Search for the cell housing the specified text and yield its [X, Y] center coordinate. 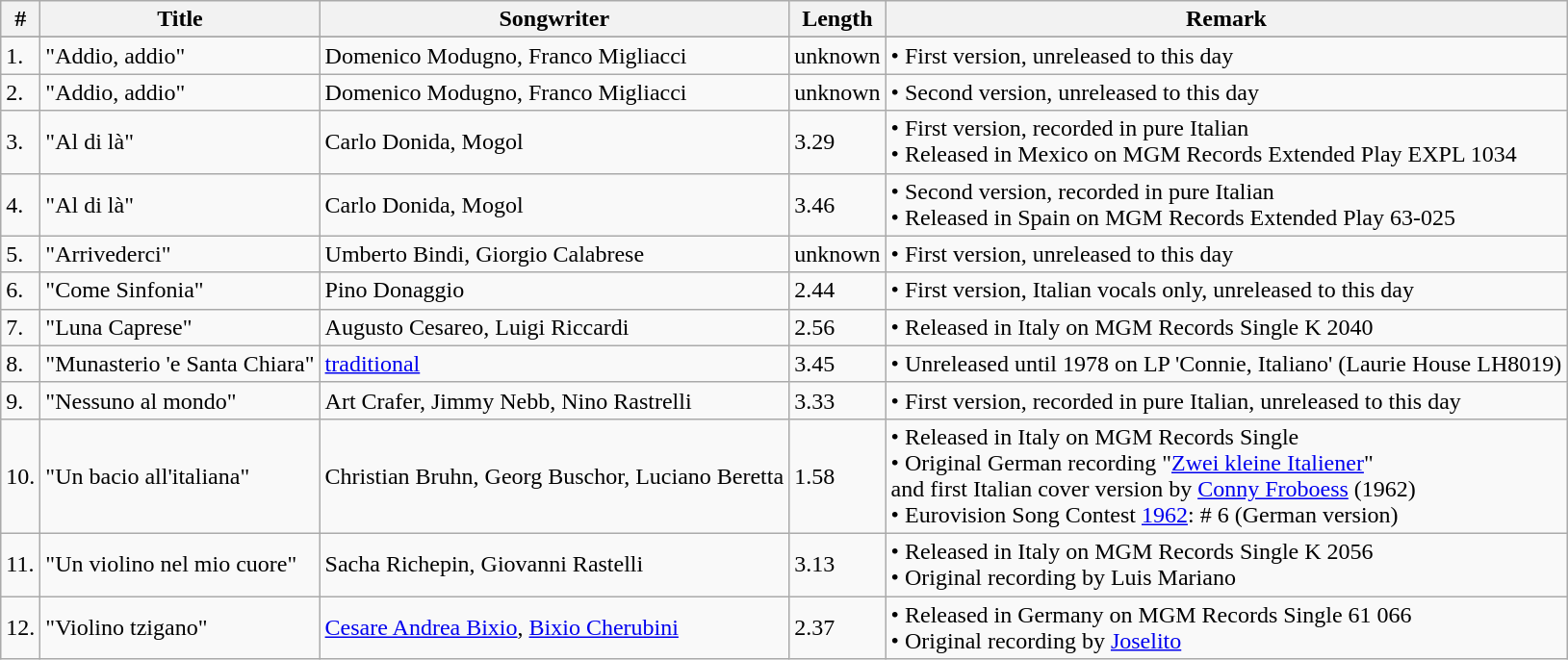
3.46 [837, 204]
"Come Sinfonia" [180, 291]
"Munasterio 'e Santa Chiara" [180, 364]
8. [21, 364]
2.44 [837, 291]
1. [21, 56]
3.13 [837, 564]
Pino Donaggio [554, 291]
Title [180, 19]
Sacha Richepin, Giovanni Rastelli [554, 564]
Augusto Cesareo, Luigi Riccardi [554, 327]
• Unreleased until 1978 on LP 'Connie, Italiano' (Laurie House LH8019) [1226, 364]
2.37 [837, 627]
4. [21, 204]
3.45 [837, 364]
11. [21, 564]
Art Crafer, Jimmy Nebb, Nino Rastrelli [554, 400]
Songwriter [554, 19]
3.29 [837, 142]
# [21, 19]
• Second version, unreleased to this day [1226, 92]
1.58 [837, 475]
"Violino tzigano" [180, 627]
"Un violino nel mio cuore" [180, 564]
9. [21, 400]
3. [21, 142]
10. [21, 475]
• First version, recorded in pure Italian• Released in Mexico on MGM Records Extended Play EXPL 1034 [1226, 142]
• Released in Italy on MGM Records Single K 2040 [1226, 327]
• First version, recorded in pure Italian, unreleased to this day [1226, 400]
traditional [554, 364]
"Luna Caprese" [180, 327]
6. [21, 291]
• First version, Italian vocals only, unreleased to this day [1226, 291]
Christian Bruhn, Georg Buschor, Luciano Beretta [554, 475]
• Second version, recorded in pure Italian• Released in Spain on MGM Records Extended Play 63-025 [1226, 204]
7. [21, 327]
• Released in Italy on MGM Records Single K 2056• Original recording by Luis Mariano [1226, 564]
2.56 [837, 327]
Cesare Andrea Bixio, Bixio Cherubini [554, 627]
Remark [1226, 19]
Umberto Bindi, Giorgio Calabrese [554, 254]
12. [21, 627]
"Un bacio all'italiana" [180, 475]
5. [21, 254]
"Nessuno al mondo" [180, 400]
"Arrivederci" [180, 254]
3.33 [837, 400]
Length [837, 19]
• Released in Germany on MGM Records Single 61 066• Original recording by Joselito [1226, 627]
2. [21, 92]
